Search for the cell housing the specified text and yield its (X, Y) center coordinate. 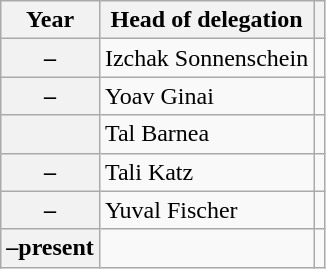
Year (50, 20)
Tali Katz (206, 172)
–present (50, 248)
Yoav Ginai (206, 96)
Head of delegation (206, 20)
Izchak Sonnenschein (206, 58)
Yuval Fischer (206, 210)
Tal Barnea (206, 134)
